Extract the (x, y) coordinate from the center of the cell holding the provided text.  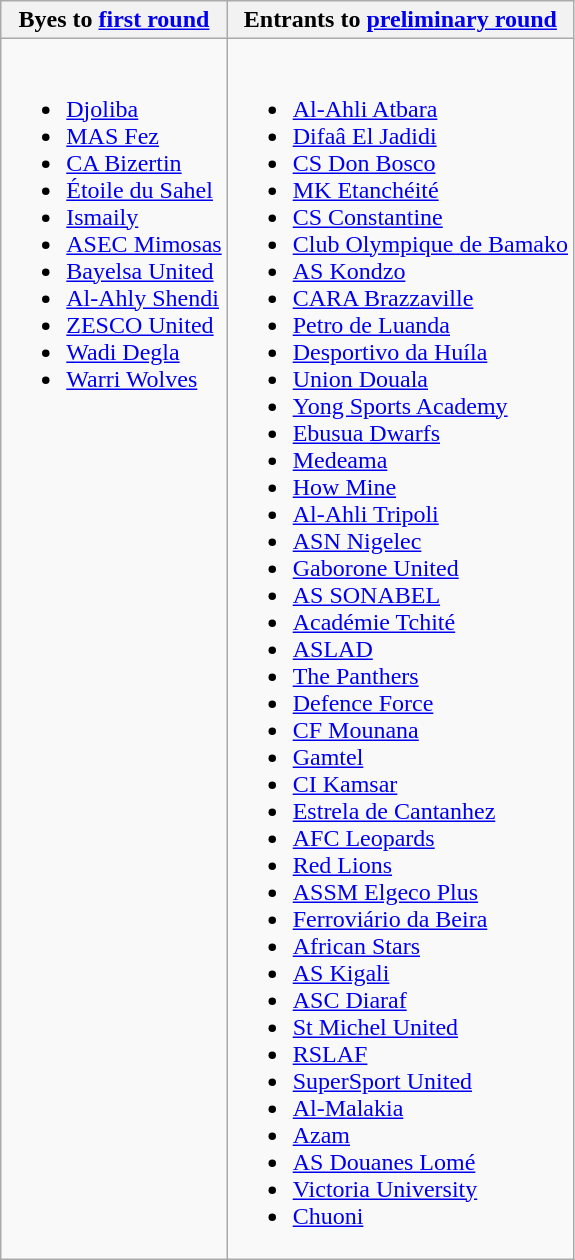
Entrants to preliminary round (400, 20)
Djoliba MAS Fez CA Bizertin Étoile du Sahel Ismaily ASEC Mimosas Bayelsa United Al-Ahly Shendi ZESCO United Wadi Degla Warri Wolves (114, 649)
Byes to first round (114, 20)
